Capture the cell that displays the provided text and extract its (x, y) central coordinate. 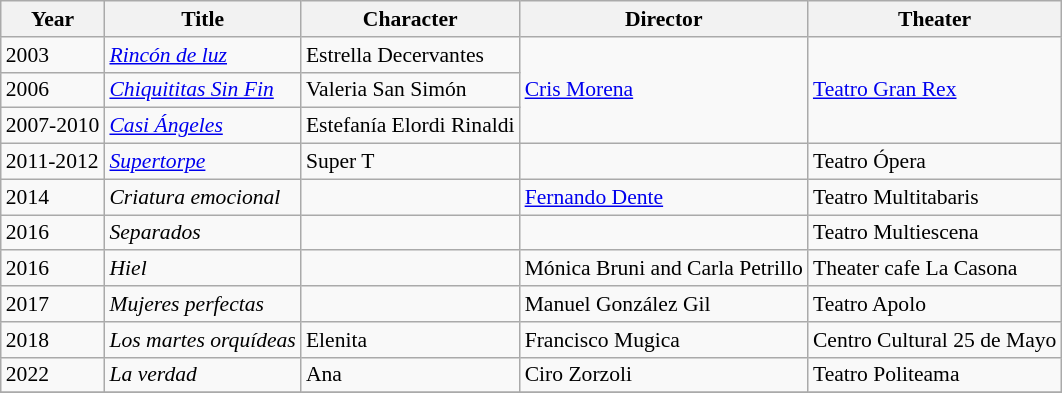
Teatro Ópera (935, 162)
La verdad (202, 375)
Centro Cultural 25 de Mayo (935, 340)
Francisco Mugica (664, 340)
2017 (53, 304)
Manuel González Gil (664, 304)
Title (202, 19)
Teatro Gran Rex (935, 90)
Hiel (202, 269)
Teatro Multitabaris (935, 197)
Theater cafe La Casona (935, 269)
2007-2010 (53, 126)
Theater (935, 19)
2011-2012 (53, 162)
Teatro Multiescena (935, 233)
Director (664, 19)
Ciro Zorzoli (664, 375)
Valeria San Simón (410, 90)
Mónica Bruni and Carla Petrillo (664, 269)
Year (53, 19)
2014 (53, 197)
Estefanía Elordi Rinaldi (410, 126)
Fernando Dente (664, 197)
2006 (53, 90)
Character (410, 19)
Casi Ángeles (202, 126)
Estrella Decervantes (410, 55)
Chiquititas Sin Fin (202, 90)
Separados (202, 233)
Los martes orquídeas (202, 340)
Rincón de luz (202, 55)
Teatro Politeama (935, 375)
Super T (410, 162)
Supertorpe (202, 162)
2022 (53, 375)
2018 (53, 340)
Teatro Apolo (935, 304)
Elenita (410, 340)
Mujeres perfectas (202, 304)
Criatura emocional (202, 197)
Cris Morena (664, 90)
2003 (53, 55)
Ana (410, 375)
